Determine the (x, y) coordinate at the center of the cell enclosing the given text.  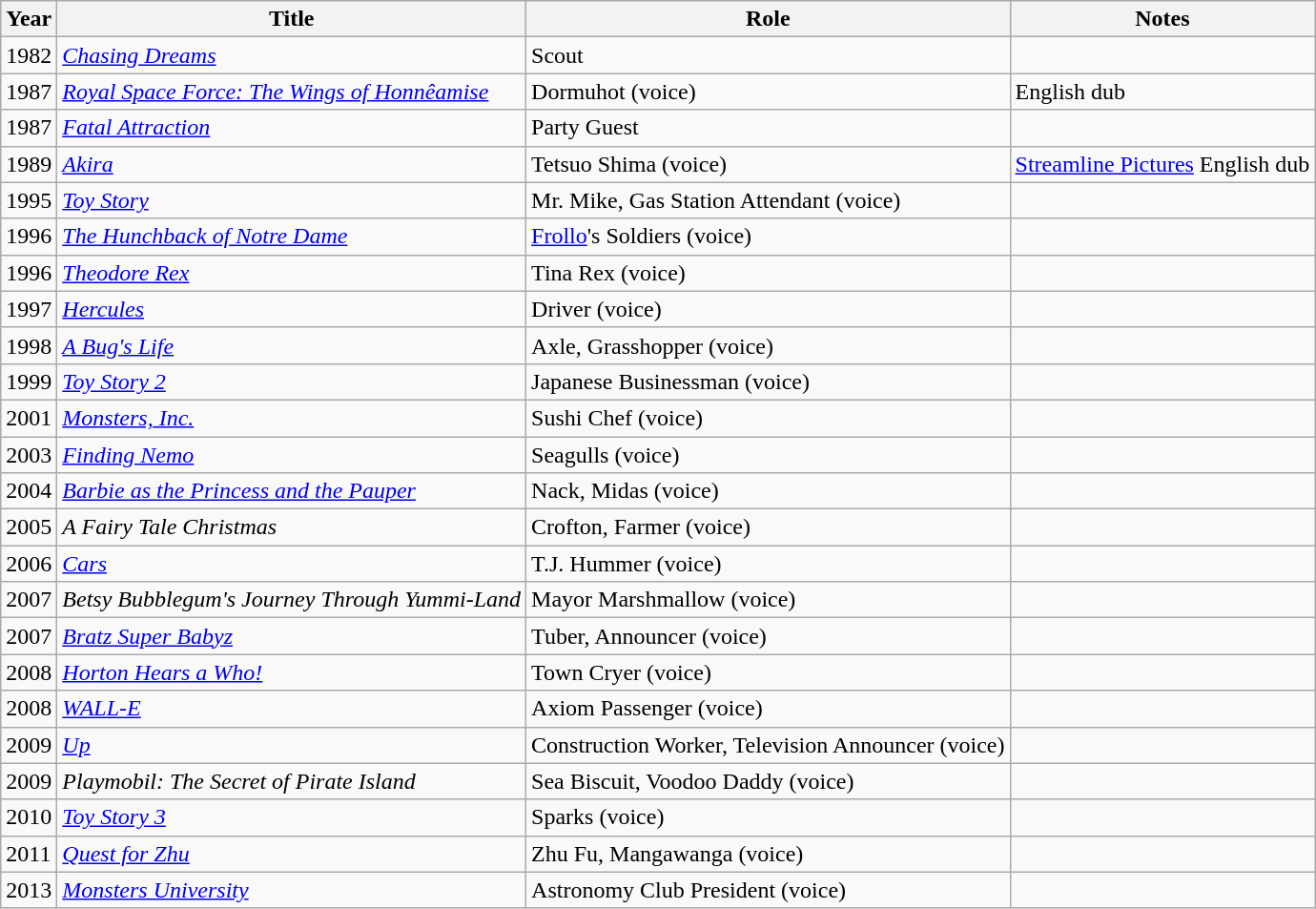
Betsy Bubblegum's Journey Through Yummi-Land (292, 600)
Monsters University (292, 890)
Scout (769, 55)
1982 (29, 55)
Hercules (292, 309)
Tetsuo Shima (voice) (769, 164)
Zhu Fu, Mangawanga (voice) (769, 854)
Royal Space Force: The Wings of Honnêamise (292, 92)
A Bug's Life (292, 345)
2003 (29, 455)
Akira (292, 164)
1997 (29, 309)
1989 (29, 164)
Title (292, 19)
1998 (29, 345)
2013 (29, 890)
Tina Rex (voice) (769, 273)
Japanese Businessman (voice) (769, 382)
Axiom Passenger (voice) (769, 709)
2011 (29, 854)
Fatal Attraction (292, 128)
Playmobil: The Secret of Pirate Island (292, 781)
Frollo's Soldiers (voice) (769, 237)
WALL-E (292, 709)
Mr. Mike, Gas Station Attendant (voice) (769, 200)
Driver (voice) (769, 309)
T.J. Hummer (voice) (769, 564)
2001 (29, 418)
Construction Worker, Television Announcer (voice) (769, 745)
The Hunchback of Notre Dame (292, 237)
Toy Story 3 (292, 817)
Toy Story (292, 200)
Year (29, 19)
Sparks (voice) (769, 817)
Sea Biscuit, Voodoo Daddy (voice) (769, 781)
Mayor Marshmallow (voice) (769, 600)
Tuber, Announcer (voice) (769, 636)
1995 (29, 200)
1999 (29, 382)
Party Guest (769, 128)
Notes (1162, 19)
Nack, Midas (voice) (769, 491)
Chasing Dreams (292, 55)
Bratz Super Babyz (292, 636)
Horton Hears a Who! (292, 672)
Theodore Rex (292, 273)
Monsters, Inc. (292, 418)
2006 (29, 564)
Up (292, 745)
Astronomy Club President (voice) (769, 890)
Quest for Zhu (292, 854)
English dub (1162, 92)
Axle, Grasshopper (voice) (769, 345)
2005 (29, 527)
Cars (292, 564)
Sushi Chef (voice) (769, 418)
Barbie as the Princess and the Pauper (292, 491)
A Fairy Tale Christmas (292, 527)
2004 (29, 491)
Dormuhot (voice) (769, 92)
2010 (29, 817)
Crofton, Farmer (voice) (769, 527)
Toy Story 2 (292, 382)
Role (769, 19)
Streamline Pictures English dub (1162, 164)
Seagulls (voice) (769, 455)
Finding Nemo (292, 455)
Town Cryer (voice) (769, 672)
